Search for the cell housing the specified text and yield its (X, Y) center coordinate. 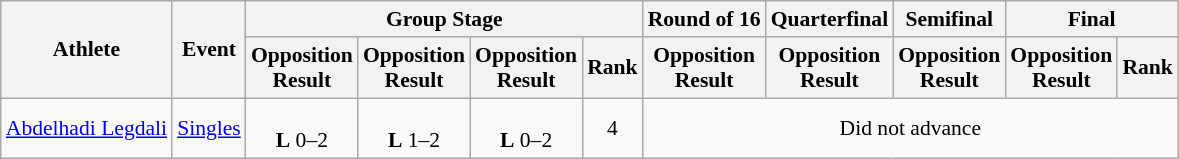
Did not advance (910, 128)
Round of 16 (704, 19)
Singles (209, 128)
Group Stage (444, 19)
Athlete (86, 50)
Quarterfinal (830, 19)
L 1–2 (414, 128)
Event (209, 50)
4 (612, 128)
Semifinal (949, 19)
Abdelhadi Legdali (86, 128)
Final (1092, 19)
